Provide the [X, Y] coordinate of the cell's center where the given text is located.  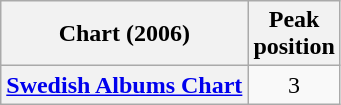
Swedish Albums Chart [124, 85]
Chart (2006) [124, 34]
3 [294, 85]
Peak position [294, 34]
